Extract the [x, y] coordinate from the center of the cell holding the provided text.  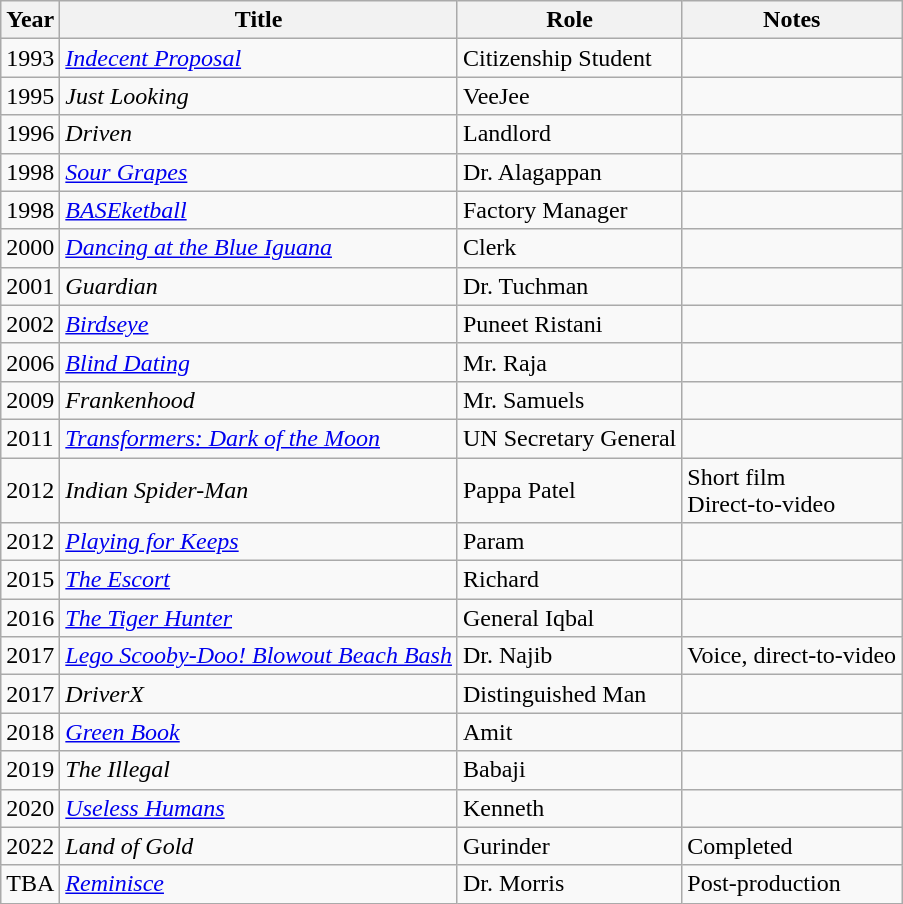
Dr. Alagappan [569, 172]
Babaji [569, 770]
Factory Manager [569, 210]
General Iqbal [569, 618]
Param [569, 542]
Mr. Samuels [569, 400]
2016 [30, 618]
Playing for Keeps [259, 542]
Distinguished Man [569, 694]
Guardian [259, 286]
VeeJee [569, 96]
Land of Gold [259, 846]
Gurinder [569, 846]
UN Secretary General [569, 438]
Green Book [259, 732]
Puneet Ristani [569, 324]
Indecent Proposal [259, 58]
2018 [30, 732]
2020 [30, 808]
2000 [30, 248]
Lego Scooby-Doo! Blowout Beach Bash [259, 656]
2002 [30, 324]
The Escort [259, 580]
2015 [30, 580]
Indian Spider-Man [259, 490]
Voice, direct-to-video [792, 656]
DriverX [259, 694]
Dr. Morris [569, 884]
1995 [30, 96]
2009 [30, 400]
Useless Humans [259, 808]
Blind Dating [259, 362]
TBA [30, 884]
Post-production [792, 884]
Title [259, 20]
2022 [30, 846]
Dr. Tuchman [569, 286]
Citizenship Student [569, 58]
Year [30, 20]
Dancing at the Blue Iguana [259, 248]
Completed [792, 846]
Short filmDirect-to-video [792, 490]
The Tiger Hunter [259, 618]
2019 [30, 770]
Landlord [569, 134]
Driven [259, 134]
Amit [569, 732]
1993 [30, 58]
Notes [792, 20]
Role [569, 20]
2001 [30, 286]
The Illegal [259, 770]
Reminisce [259, 884]
Dr. Najib [569, 656]
Sour Grapes [259, 172]
1996 [30, 134]
Just Looking [259, 96]
Transformers: Dark of the Moon [259, 438]
2011 [30, 438]
Birdseye [259, 324]
Pappa Patel [569, 490]
2006 [30, 362]
BASEketball [259, 210]
Kenneth [569, 808]
Richard [569, 580]
Frankenhood [259, 400]
Mr. Raja [569, 362]
Clerk [569, 248]
